Pinpoint the cell where the given text exists, returning its (x, y) midpoint coordinate. 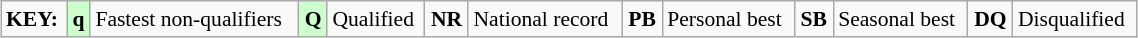
SB (814, 19)
Seasonal best (900, 19)
DQ (990, 19)
KEY: (34, 19)
National record (545, 19)
q (78, 19)
PB (642, 19)
Fastest non-qualifiers (194, 19)
Disqualified (1075, 19)
Qualified (376, 19)
Q (314, 19)
NR (447, 19)
Personal best (728, 19)
